Return the [x, y] coordinate for the center point of the cell that contains the specified text.  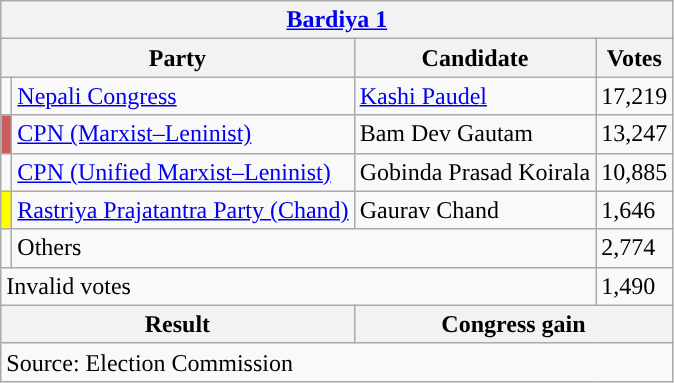
Invalid votes [298, 286]
Source: Election Commission [337, 362]
13,247 [634, 134]
CPN (Unified Marxist–Leninist) [183, 172]
Congress gain [514, 324]
Result [178, 324]
10,885 [634, 172]
Votes [634, 58]
Others [304, 248]
2,774 [634, 248]
Bam Dev Gautam [475, 134]
Kashi Paudel [475, 96]
Gobinda Prasad Koirala [475, 172]
Gaurav Chand [475, 210]
CPN (Marxist–Leninist) [183, 134]
17,219 [634, 96]
1,646 [634, 210]
Rastriya Prajatantra Party (Chand) [183, 210]
Nepali Congress [183, 96]
Bardiya 1 [337, 20]
Candidate [475, 58]
1,490 [634, 286]
Party [178, 58]
